Provide the (X, Y) coordinate of the cell's center where the given text is located.  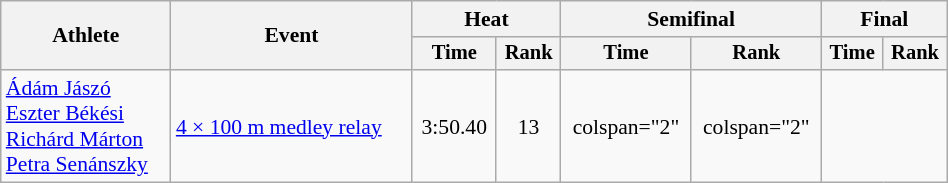
Final (884, 19)
Semifinal (692, 19)
13 (528, 126)
Event (292, 36)
3:50.40 (454, 126)
Ádám JászóEszter Békési Richárd MártonPetra Senánszky (86, 126)
Athlete (86, 36)
4 × 100 m medley relay (292, 126)
Heat (486, 19)
